Pinpoint the cell where the given text exists, returning its (x, y) midpoint coordinate. 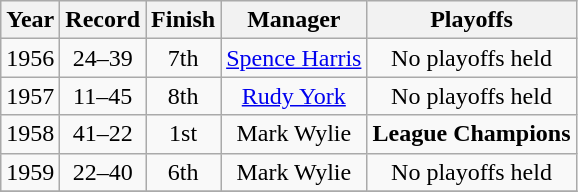
Record (103, 20)
League Champions (472, 134)
Manager (294, 20)
Spence Harris (294, 58)
6th (184, 172)
Playoffs (472, 20)
24–39 (103, 58)
Finish (184, 20)
Year (30, 20)
1956 (30, 58)
22–40 (103, 172)
1st (184, 134)
7th (184, 58)
1957 (30, 96)
8th (184, 96)
Rudy York (294, 96)
1959 (30, 172)
41–22 (103, 134)
11–45 (103, 96)
1958 (30, 134)
